Determine the (x, y) coordinate at the center of the cell enclosing the given text.  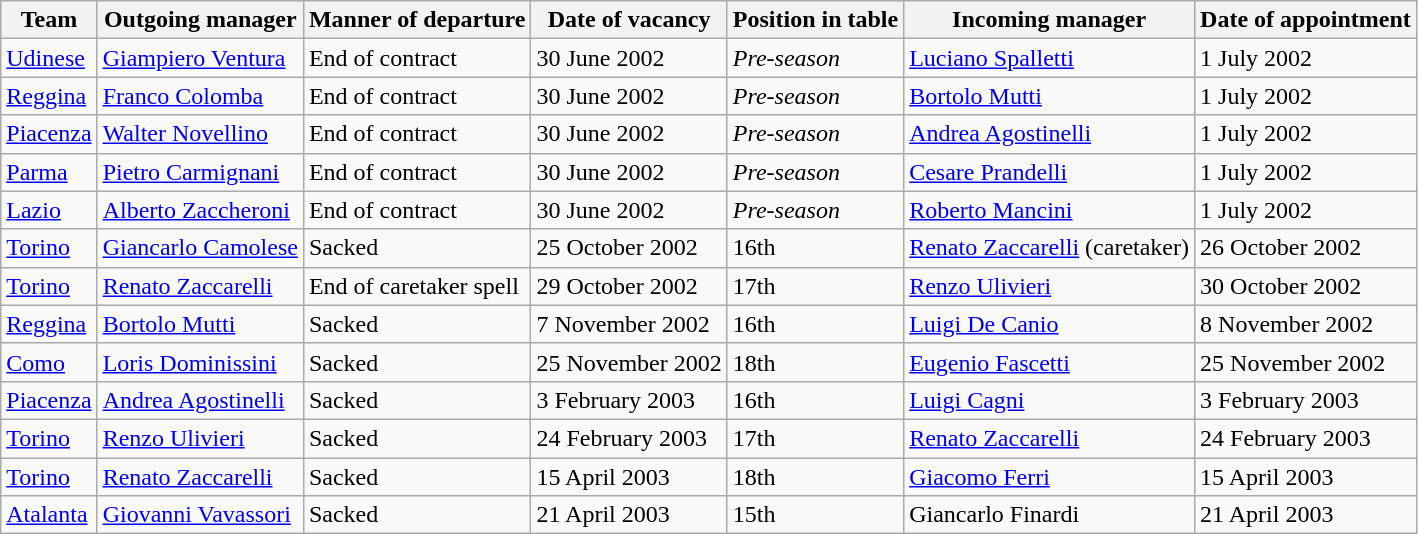
Cesare Prandelli (1050, 172)
Incoming manager (1050, 20)
29 October 2002 (629, 286)
Date of vacancy (629, 20)
30 October 2002 (1306, 286)
Franco Colomba (200, 96)
Parma (49, 172)
Date of appointment (1306, 20)
Outgoing manager (200, 20)
End of caretaker spell (416, 286)
Como (49, 362)
Giancarlo Finardi (1050, 515)
Alberto Zaccheroni (200, 210)
Luigi De Canio (1050, 324)
Udinese (49, 58)
Luigi Cagni (1050, 400)
Team (49, 20)
Luciano Spalletti (1050, 58)
Lazio (49, 210)
Loris Dominissini (200, 362)
Giampiero Ventura (200, 58)
8 November 2002 (1306, 324)
Giovanni Vavassori (200, 515)
Eugenio Fascetti (1050, 362)
25 October 2002 (629, 248)
Roberto Mancini (1050, 210)
Position in table (815, 20)
7 November 2002 (629, 324)
Giacomo Ferri (1050, 477)
Pietro Carmignani (200, 172)
Renato Zaccarelli (caretaker) (1050, 248)
26 October 2002 (1306, 248)
Atalanta (49, 515)
Walter Novellino (200, 134)
Giancarlo Camolese (200, 248)
15th (815, 515)
Manner of departure (416, 20)
